Find where the given text appears and provide that cell's center as (X, Y) coordinate. 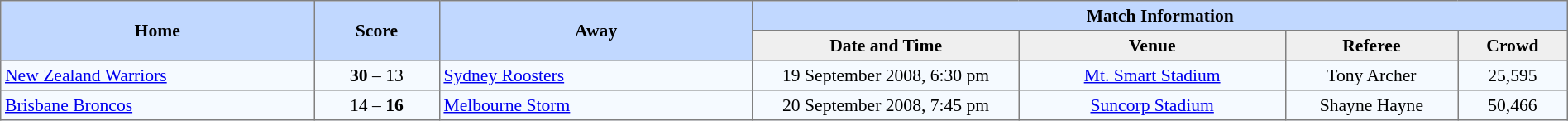
Referee (1371, 46)
Date and Time (886, 46)
Tony Archer (1371, 75)
Brisbane Broncos (157, 105)
14 – 16 (377, 105)
25,595 (1513, 75)
Home (157, 31)
30 – 13 (377, 75)
Sydney Roosters (595, 75)
Crowd (1513, 46)
Suncorp Stadium (1152, 105)
Melbourne Storm (595, 105)
Away (595, 31)
50,466 (1513, 105)
Venue (1152, 46)
20 September 2008, 7:45 pm (886, 105)
New Zealand Warriors (157, 75)
Match Information (1159, 16)
Score (377, 31)
19 September 2008, 6:30 pm (886, 75)
Shayne Hayne (1371, 105)
Mt. Smart Stadium (1152, 75)
